Return [X, Y] of the center of cell containing provided text 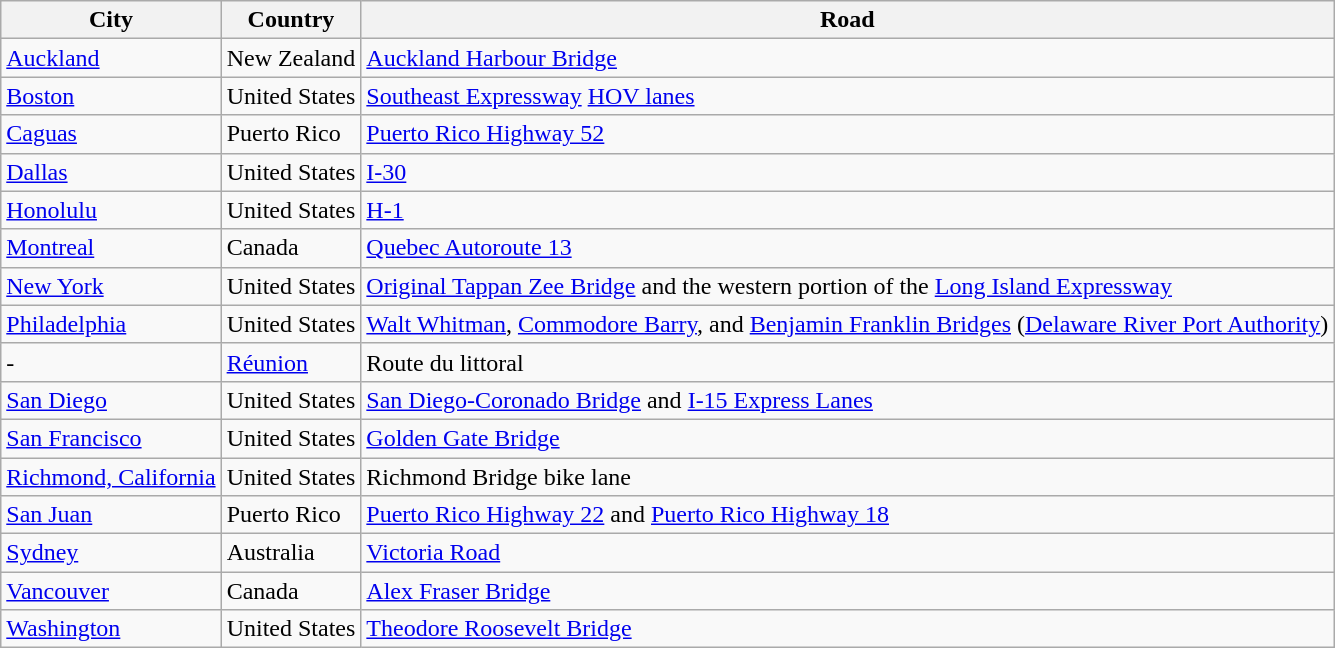
Réunion [291, 362]
Vancouver [111, 591]
H-1 [848, 210]
Road [848, 20]
Dallas [111, 172]
San Juan [111, 515]
Route du littoral [848, 362]
Australia [291, 553]
Richmond, California [111, 477]
Richmond Bridge bike lane [848, 477]
New Zealand [291, 58]
Sydney [111, 553]
Southeast Expressway HOV lanes [848, 96]
Puerto Rico Highway 22 and Puerto Rico Highway 18 [848, 515]
- [111, 362]
San Diego-Coronado Bridge and I-15 Express Lanes [848, 400]
New York [111, 286]
Golden Gate Bridge [848, 438]
Theodore Roosevelt Bridge [848, 629]
Montreal [111, 248]
Auckland [111, 58]
San Francisco [111, 438]
City [111, 20]
Quebec Autoroute 13 [848, 248]
Boston [111, 96]
Walt Whitman, Commodore Barry, and Benjamin Franklin Bridges (Delaware River Port Authority) [848, 324]
Alex Fraser Bridge [848, 591]
Washington [111, 629]
Honolulu [111, 210]
Caguas [111, 134]
Original Tappan Zee Bridge and the western portion of the Long Island Expressway [848, 286]
I-30 [848, 172]
Country [291, 20]
Auckland Harbour Bridge [848, 58]
Puerto Rico Highway 52 [848, 134]
Philadelphia [111, 324]
Victoria Road [848, 553]
San Diego [111, 400]
